Search for the cell housing the specified text and yield its [x, y] center coordinate. 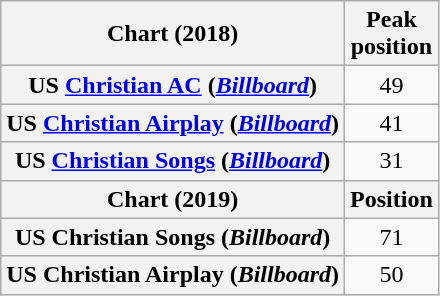
50 [392, 275]
31 [392, 161]
Position [392, 199]
71 [392, 237]
Chart (2019) [173, 199]
Chart (2018) [173, 34]
Peakposition [392, 34]
41 [392, 123]
49 [392, 85]
US Christian AC (Billboard) [173, 85]
